Detect which cell encompasses the target text, then output its [X, Y] center coordinate. 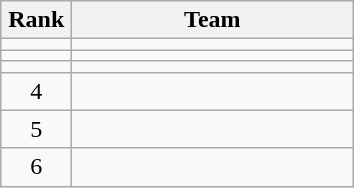
Team [212, 20]
4 [36, 91]
Rank [36, 20]
5 [36, 129]
6 [36, 167]
